Return [X, Y] of the center of cell containing provided text 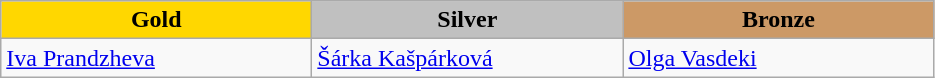
Iva Prandzheva [156, 58]
Šárka Kašpárková [468, 58]
Bronze [778, 20]
Silver [468, 20]
Olga Vasdeki [778, 58]
Gold [156, 20]
